Extract the (X, Y) coordinate from the center of the cell holding the provided text.  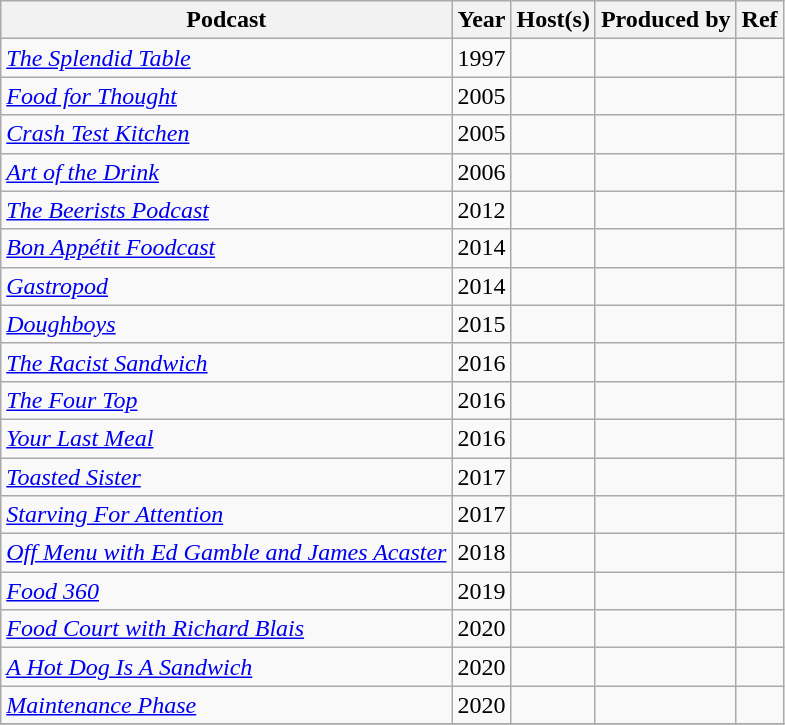
The Four Top (226, 400)
2019 (482, 591)
The Splendid Table (226, 58)
Gastropod (226, 286)
Food for Thought (226, 96)
Doughboys (226, 324)
Year (482, 20)
Host(s) (553, 20)
Bon Appétit Foodcast (226, 248)
2018 (482, 553)
Food 360 (226, 591)
1997 (482, 58)
Toasted Sister (226, 477)
Maintenance Phase (226, 705)
Off Menu with Ed Gamble and James Acaster (226, 553)
Ref (760, 20)
Your Last Meal (226, 438)
2006 (482, 172)
2015 (482, 324)
The Racist Sandwich (226, 362)
Food Court with Richard Blais (226, 629)
The Beerists Podcast (226, 210)
Crash Test Kitchen (226, 134)
Podcast (226, 20)
Produced by (666, 20)
A Hot Dog Is A Sandwich (226, 667)
Starving For Attention (226, 515)
2012 (482, 210)
Art of the Drink (226, 172)
